Output the [X, Y] coordinate of the center of the cell containing the given text.  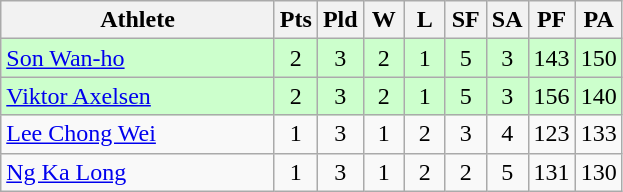
SA [507, 20]
Athlete [138, 20]
PF [552, 20]
Pld [340, 20]
156 [552, 96]
W [384, 20]
L [424, 20]
140 [598, 96]
143 [552, 58]
Viktor Axelsen [138, 96]
133 [598, 134]
PA [598, 20]
Son Wan-ho [138, 58]
4 [507, 134]
SF [466, 20]
Lee Chong Wei [138, 134]
130 [598, 172]
Ng Ka Long [138, 172]
123 [552, 134]
150 [598, 58]
Pts [296, 20]
131 [552, 172]
